For the text-containing cell, return its midpoint in [X, Y] coordinate format. 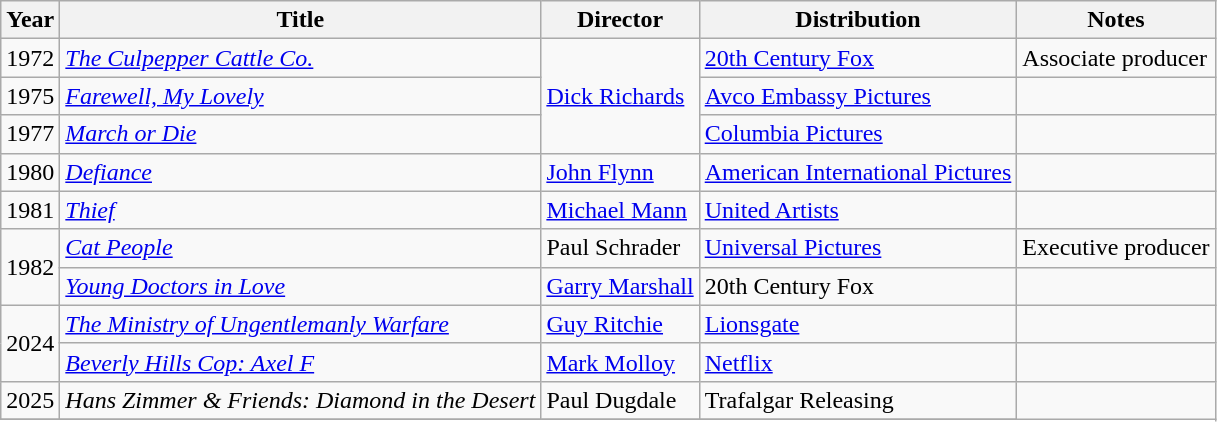
Universal Pictures [858, 248]
Guy Ritchie [620, 324]
Beverly Hills Cop: Axel F [300, 362]
The Ministry of Ungentlemanly Warfare [300, 324]
Defiance [300, 172]
Associate producer [1116, 58]
Year [30, 20]
Notes [1116, 20]
Thief [300, 210]
American International Pictures [858, 172]
Director [620, 20]
Cat People [300, 248]
2024 [30, 343]
Trafalgar Releasing [858, 400]
Farewell, My Lovely [300, 96]
Mark Molloy [620, 362]
Executive producer [1116, 248]
Young Doctors in Love [300, 286]
Paul Schrader [620, 248]
Columbia Pictures [858, 134]
1982 [30, 267]
2025 [30, 400]
The Culpepper Cattle Co. [300, 58]
Hans Zimmer & Friends: Diamond in the Desert [300, 400]
John Flynn [620, 172]
1977 [30, 134]
United Artists [858, 210]
1975 [30, 96]
March or Die [300, 134]
Title [300, 20]
1981 [30, 210]
Netflix [858, 362]
1980 [30, 172]
Distribution [858, 20]
Paul Dugdale [620, 400]
Dick Richards [620, 96]
Michael Mann [620, 210]
Garry Marshall [620, 286]
1972 [30, 58]
Avco Embassy Pictures [858, 96]
Lionsgate [858, 324]
